Provide the [x, y] coordinate of the cell's center where the given text is located.  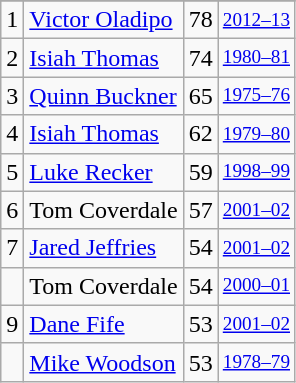
1978–79 [256, 362]
62 [200, 134]
Mike Woodson [104, 362]
5 [12, 172]
1979–80 [256, 134]
78 [200, 20]
Dane Fife [104, 324]
Quinn Buckner [104, 96]
57 [200, 210]
1998–99 [256, 172]
2012–13 [256, 20]
Luke Recker [104, 172]
2 [12, 58]
9 [12, 324]
3 [12, 96]
7 [12, 248]
Victor Oladipo [104, 20]
Jared Jeffries [104, 248]
4 [12, 134]
2000–01 [256, 286]
1975–76 [256, 96]
6 [12, 210]
59 [200, 172]
65 [200, 96]
1 [12, 20]
1980–81 [256, 58]
74 [200, 58]
